Search for the cell housing the specified text and yield its (x, y) center coordinate. 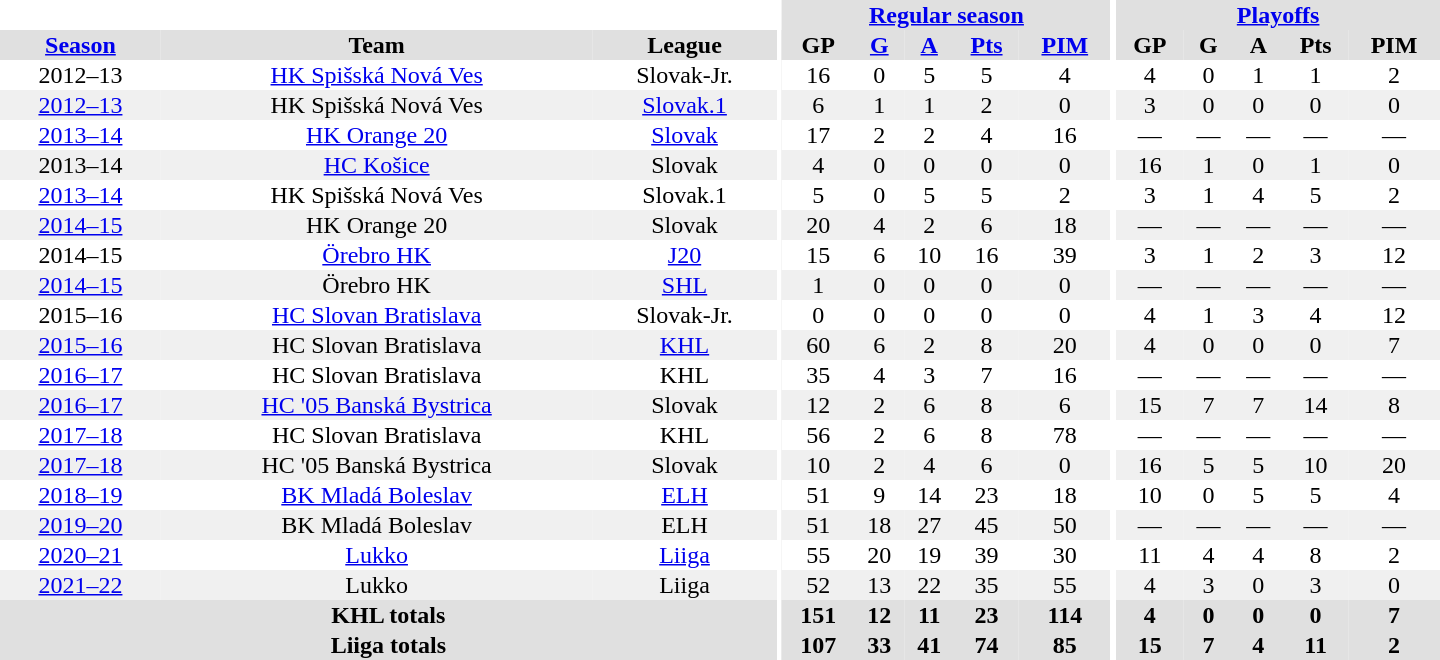
League (684, 45)
Season (80, 45)
33 (879, 645)
30 (1065, 555)
2019–20 (80, 525)
Regular season (946, 15)
78 (1065, 435)
60 (818, 345)
Team (376, 45)
74 (986, 645)
SHL (684, 285)
2018–19 (80, 495)
Liiga totals (388, 645)
13 (879, 585)
114 (1065, 615)
19 (929, 555)
22 (929, 585)
9 (879, 495)
KHL totals (388, 615)
27 (929, 525)
17 (818, 135)
J20 (684, 255)
2021–22 (80, 585)
85 (1065, 645)
56 (818, 435)
45 (986, 525)
HC Košice (376, 165)
107 (818, 645)
Playoffs (1278, 15)
50 (1065, 525)
41 (929, 645)
2020–21 (80, 555)
151 (818, 615)
52 (818, 585)
